Return the [X, Y] coordinate for the center point of the cell that contains the specified text.  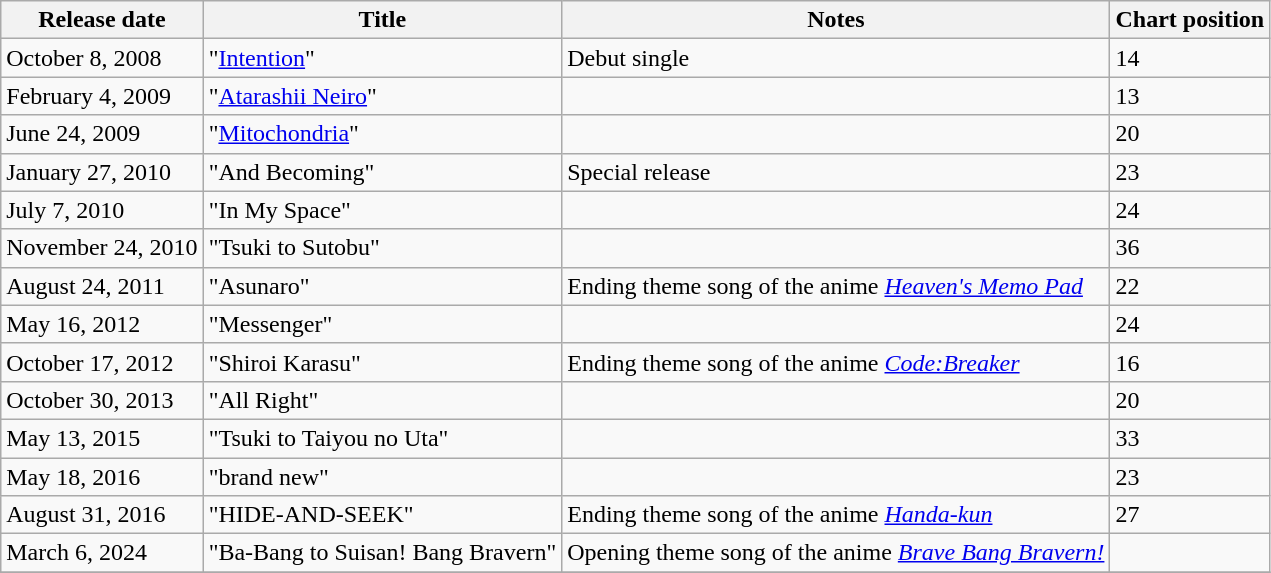
"In My Space" [382, 210]
"Intention" [382, 58]
November 24, 2010 [102, 248]
Ending theme song of the anime Code:Breaker [836, 362]
33 [1190, 438]
"HIDE-AND-SEEK" [382, 515]
Release date [102, 20]
October 17, 2012 [102, 362]
June 24, 2009 [102, 134]
August 31, 2016 [102, 515]
Chart position [1190, 20]
March 6, 2024 [102, 553]
"brand new" [382, 477]
"Tsuki to Sutobu" [382, 248]
Ending theme song of the anime Heaven's Memo Pad [836, 286]
14 [1190, 58]
13 [1190, 96]
16 [1190, 362]
October 8, 2008 [102, 58]
Notes [836, 20]
"Tsuki to Taiyou no Uta" [382, 438]
October 30, 2013 [102, 400]
Debut single [836, 58]
May 16, 2012 [102, 324]
"Asunaro" [382, 286]
22 [1190, 286]
July 7, 2010 [102, 210]
Special release [836, 172]
Opening theme song of the anime Brave Bang Bravern! [836, 553]
January 27, 2010 [102, 172]
"Mitochondria" [382, 134]
February 4, 2009 [102, 96]
"Atarashii Neiro" [382, 96]
36 [1190, 248]
27 [1190, 515]
August 24, 2011 [102, 286]
May 13, 2015 [102, 438]
"Ba-Bang to Suisan! Bang Bravern" [382, 553]
"Shiroi Karasu" [382, 362]
"Messenger" [382, 324]
"All Right" [382, 400]
Title [382, 20]
May 18, 2016 [102, 477]
Ending theme song of the anime Handa-kun [836, 515]
"And Becoming" [382, 172]
